Detect which cell encompasses the target text, then output its [x, y] center coordinate. 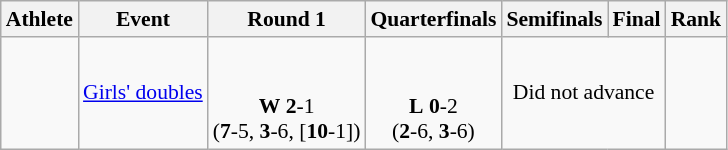
L 0-2 (2-6, 3-6) [433, 93]
Rank [696, 19]
Final [637, 19]
Semifinals [554, 19]
Event [143, 19]
Quarterfinals [433, 19]
Athlete [40, 19]
W 2-1 (7-5, 3-6, [10-1]) [287, 93]
Did not advance [583, 93]
Girls' doubles [143, 93]
Round 1 [287, 19]
